Determine the [x, y] coordinate at the center of the cell enclosing the given text.  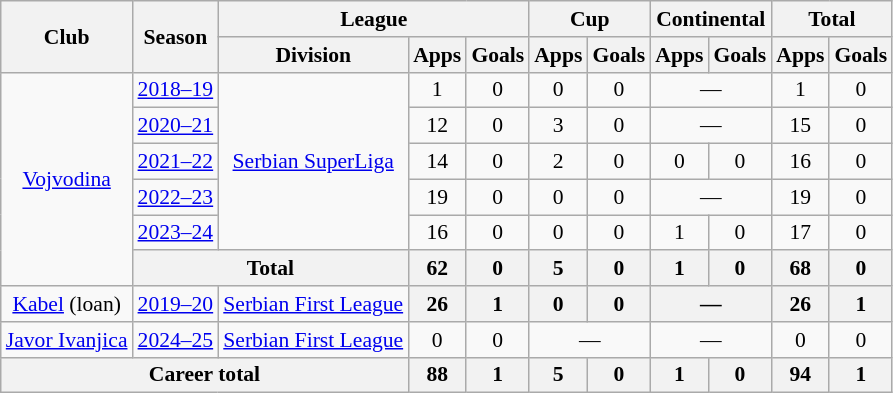
Career total [204, 375]
2024–25 [176, 340]
15 [800, 126]
Serbian SuperLiga [313, 161]
2022–23 [176, 197]
14 [437, 162]
12 [437, 126]
62 [437, 269]
Club [67, 36]
Cup [590, 19]
Season [176, 36]
2019–20 [176, 304]
2 [558, 162]
Javor Ivanjica [67, 340]
2021–22 [176, 162]
Kabel (loan) [67, 304]
88 [437, 375]
94 [800, 375]
2023–24 [176, 233]
2020–21 [176, 126]
2018–19 [176, 90]
Division [313, 55]
League [374, 19]
17 [800, 233]
Continental [710, 19]
Vojvodina [67, 179]
68 [800, 269]
3 [558, 126]
